Pinpoint the cell where the given text exists, returning its [X, Y] midpoint coordinate. 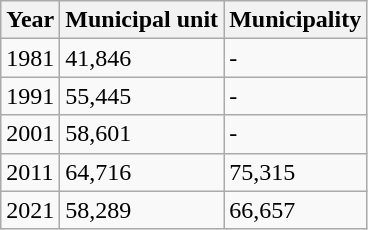
2021 [30, 210]
66,657 [296, 210]
64,716 [142, 172]
2011 [30, 172]
58,601 [142, 134]
1991 [30, 96]
Year [30, 20]
2001 [30, 134]
41,846 [142, 58]
Municipal unit [142, 20]
58,289 [142, 210]
75,315 [296, 172]
Municipality [296, 20]
1981 [30, 58]
55,445 [142, 96]
